Provide the [X, Y] coordinate of the cell's center where the given text is located.  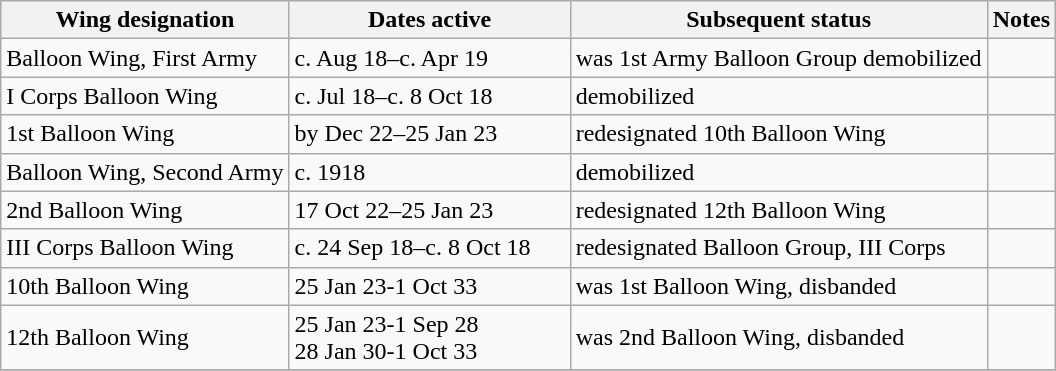
was 1st Balloon Wing, disbanded [778, 286]
c. 1918 [430, 172]
redesignated Balloon Group, III Corps [778, 248]
by Dec 22–25 Jan 23 [430, 134]
25 Jan 23-1 Sep 2828 Jan 30-1 Oct 33 [430, 338]
c. Jul 18–c. 8 Oct 18 [430, 96]
redesignated 10th Balloon Wing [778, 134]
I Corps Balloon Wing [145, 96]
c. 24 Sep 18–c. 8 Oct 18 [430, 248]
12th Balloon Wing [145, 338]
c. Aug 18–c. Apr 19 [430, 58]
was 1st Army Balloon Group demobilized [778, 58]
Subsequent status [778, 20]
Balloon Wing, First Army [145, 58]
III Corps Balloon Wing [145, 248]
was 2nd Balloon Wing, disbanded [778, 338]
redesignated 12th Balloon Wing [778, 210]
Dates active [430, 20]
10th Balloon Wing [145, 286]
17 Oct 22–25 Jan 23 [430, 210]
Notes [1021, 20]
Balloon Wing, Second Army [145, 172]
1st Balloon Wing [145, 134]
25 Jan 23-1 Oct 33 [430, 286]
2nd Balloon Wing [145, 210]
Wing designation [145, 20]
